Return the [X, Y] coordinate for the center point of the cell that contains the specified text.  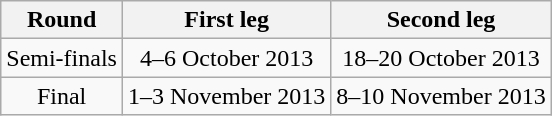
Round [62, 20]
18–20 October 2013 [441, 58]
Semi-finals [62, 58]
4–6 October 2013 [226, 58]
Final [62, 96]
Second leg [441, 20]
First leg [226, 20]
1–3 November 2013 [226, 96]
8–10 November 2013 [441, 96]
